Extract the (X, Y) coordinate from the center of the cell holding the provided text.  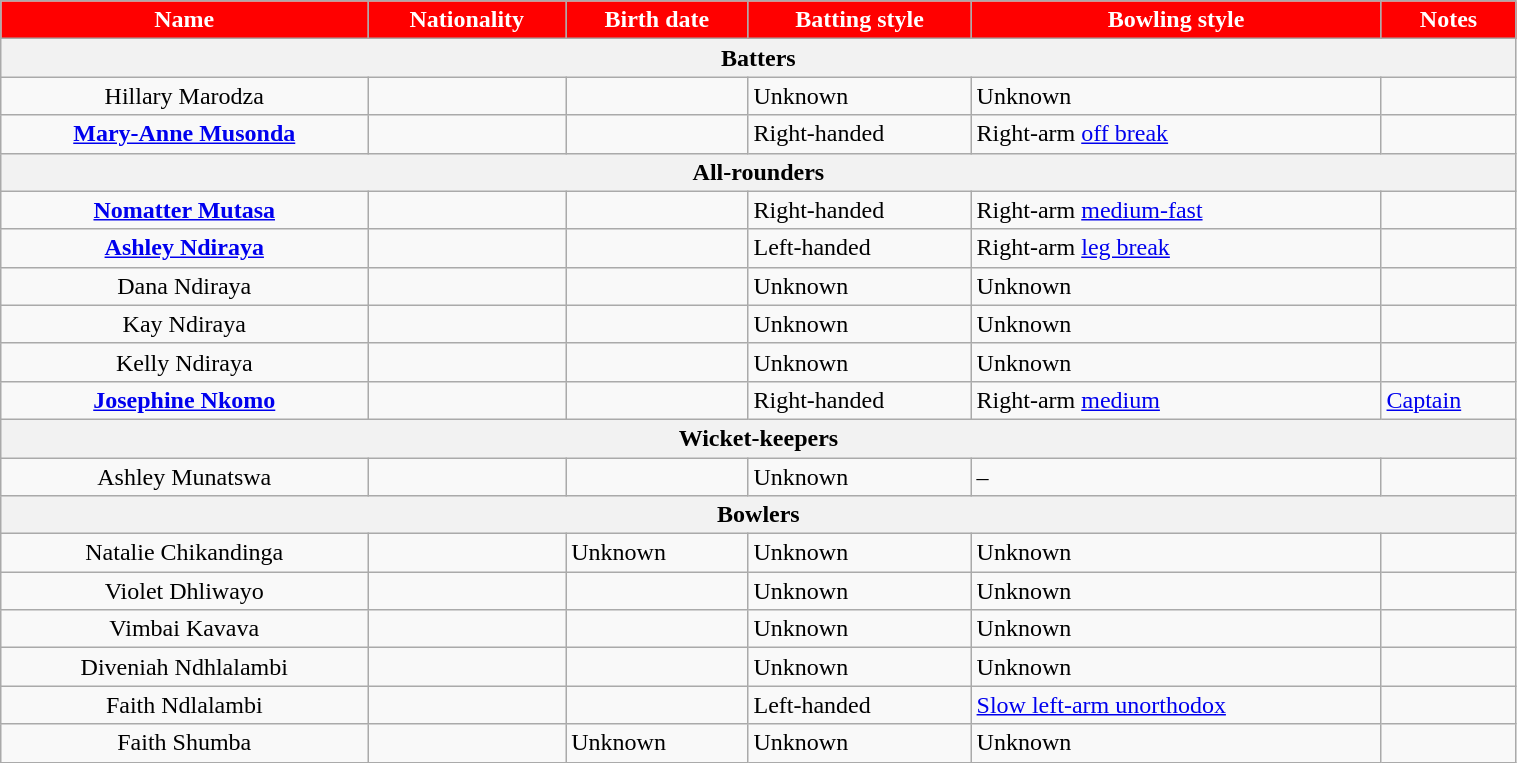
Kelly Ndiraya (184, 362)
Diveniah Ndhlalambi (184, 667)
Slow left-arm unorthodox (1176, 705)
Ashley Ndiraya (184, 248)
Wicket-keepers (758, 438)
Right-arm off break (1176, 134)
Mary-Anne Musonda (184, 134)
All-rounders (758, 172)
Captain (1448, 400)
Kay Ndiraya (184, 324)
Batting style (860, 20)
Vimbai Kavava (184, 629)
Ashley Munatswa (184, 477)
Nationality (467, 20)
Faith Shumba (184, 743)
Nomatter Mutasa (184, 210)
Natalie Chikandinga (184, 553)
Violet Dhliwayo (184, 591)
Dana Ndiraya (184, 286)
Right-arm leg break (1176, 248)
Hillary Marodza (184, 96)
Right-arm medium (1176, 400)
Faith Ndlalambi (184, 705)
Name (184, 20)
Batters (758, 58)
Bowling style (1176, 20)
Bowlers (758, 515)
Birth date (657, 20)
Josephine Nkomo (184, 400)
Notes (1448, 20)
Right-arm medium-fast (1176, 210)
– (1176, 477)
